Capture the cell that displays the provided text and extract its [x, y] central coordinate. 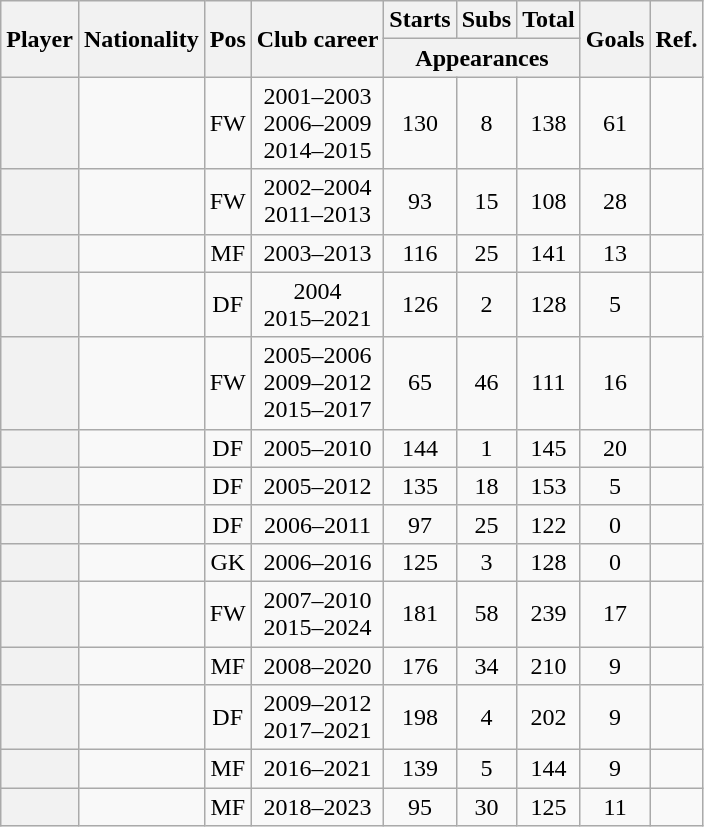
2007–20102015–2024 [318, 614]
2 [486, 304]
111 [549, 383]
108 [549, 202]
2003–2013 [318, 253]
93 [420, 202]
34 [486, 665]
139 [420, 769]
239 [549, 614]
Pos [228, 39]
2016–2021 [318, 769]
130 [420, 123]
Appearances [482, 58]
176 [420, 665]
2001–20032006–20092014–2015 [318, 123]
Subs [486, 20]
GK [228, 562]
13 [615, 253]
95 [420, 807]
210 [549, 665]
2005–2010 [318, 448]
61 [615, 123]
2009–20122017–2021 [318, 718]
20042015–2021 [318, 304]
65 [420, 383]
Total [549, 20]
4 [486, 718]
Ref. [676, 39]
28 [615, 202]
Goals [615, 39]
145 [549, 448]
30 [486, 807]
11 [615, 807]
2006–2016 [318, 562]
Player [40, 39]
202 [549, 718]
122 [549, 524]
1 [486, 448]
Nationality [141, 39]
3 [486, 562]
2005–2012 [318, 486]
16 [615, 383]
2005–20062009–20122015–2017 [318, 383]
2006–2011 [318, 524]
181 [420, 614]
116 [420, 253]
Club career [318, 39]
20 [615, 448]
97 [420, 524]
Starts [420, 20]
18 [486, 486]
135 [420, 486]
58 [486, 614]
138 [549, 123]
17 [615, 614]
8 [486, 123]
2008–2020 [318, 665]
46 [486, 383]
153 [549, 486]
141 [549, 253]
2018–2023 [318, 807]
126 [420, 304]
15 [486, 202]
2002–20042011–2013 [318, 202]
198 [420, 718]
